Search for the cell housing the specified text and yield its [x, y] center coordinate. 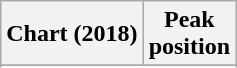
Chart (2018) [72, 34]
Peakposition [189, 34]
